From the cell containing the given text, extract its center point as (X, Y) coordinate. 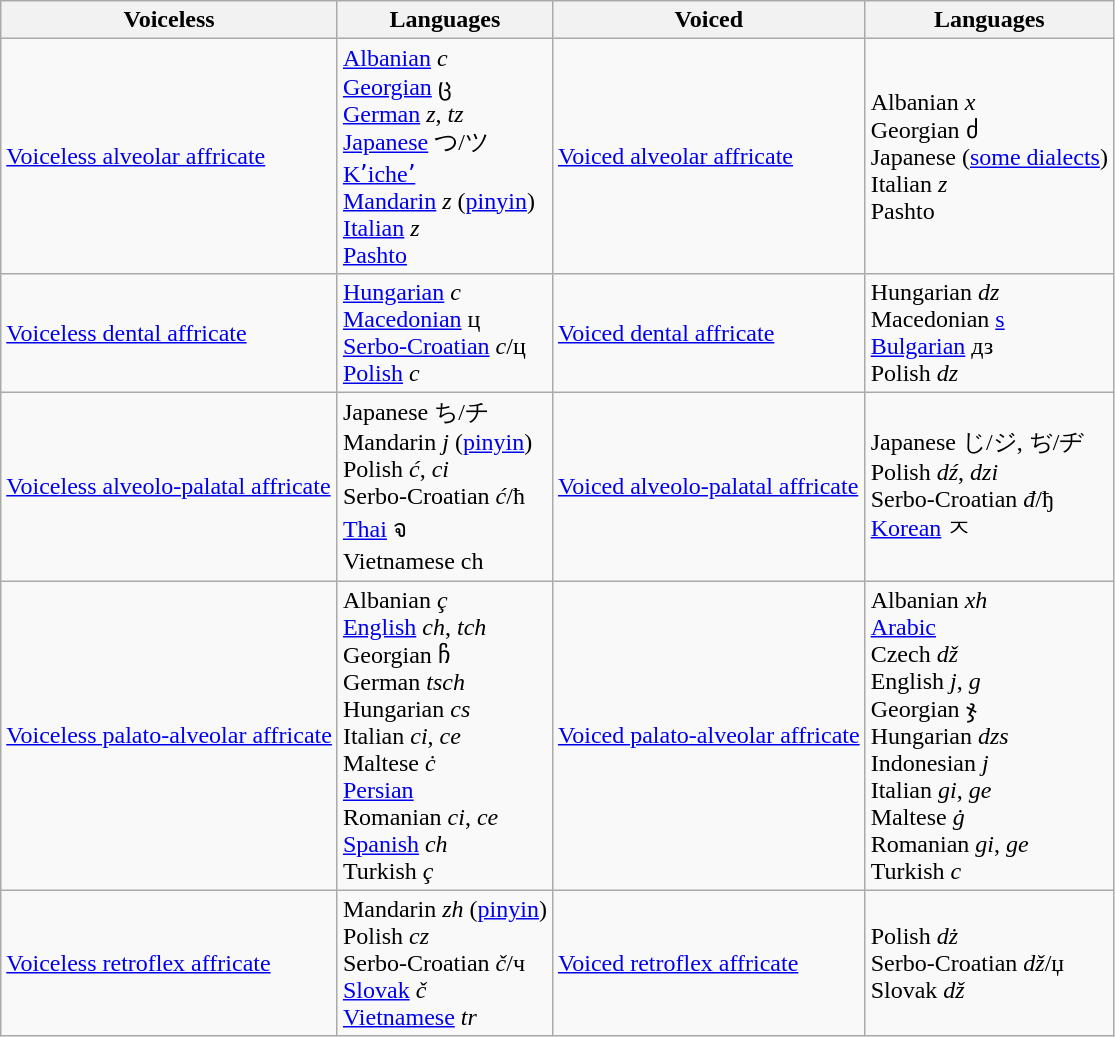
Voiced retroflex affricate (708, 963)
Voiceless (170, 20)
Polish dżSerbo-Croatian dž/џSlovak dž (989, 963)
Japanese ち/チ Mandarin j (pinyin)Polish ć, ciSerbo-Croatian ć/ћThai จVietnamese ch (444, 486)
Albanian çEnglish ch, tchGeorgian ჩGerman tschHungarian csItalian ci, ceMaltese ċPersian Romanian ci, ceSpanish chTurkish ç (444, 735)
Voiced alveolo-palatal affricate (708, 486)
Voiced palato-alveolar affricate (708, 735)
Voiceless alveolar affricate (170, 156)
Japanese じ/ジ, ぢ/ヂ Polish dź, dziSerbo-Croatian đ/ђKorean ㅈ (989, 486)
Hungarian dzMacedonian ѕBulgarian дзPolish dz (989, 332)
Voiceless alveolo-palatal affricate (170, 486)
Albanian xGeorgian ძJapanese (some dialects)Italian zPashto (989, 156)
Hungarian cMacedonian цSerbo-Croatian c/цPolish c (444, 332)
Voiceless palato-alveolar affricate (170, 735)
Albanian xhArabic Czech džEnglish j, gGeorgian ჯHungarian dzsIndonesian jItalian gi, geMaltese ġRomanian gi, geTurkish c (989, 735)
Voiced dental affricate (708, 332)
Voiceless dental affricate (170, 332)
Voiced (708, 20)
Albanian cGeorgian ცGerman z, tzJapanese つ/ツ KʼicheʼMandarin z (pinyin)Italian zPashto (444, 156)
Voiced alveolar affricate (708, 156)
Voiceless retroflex affricate (170, 963)
Mandarin zh (pinyin)Polish czSerbo-Croatian č/чSlovak čVietnamese tr (444, 963)
